Search for the cell housing the specified text and yield its [X, Y] center coordinate. 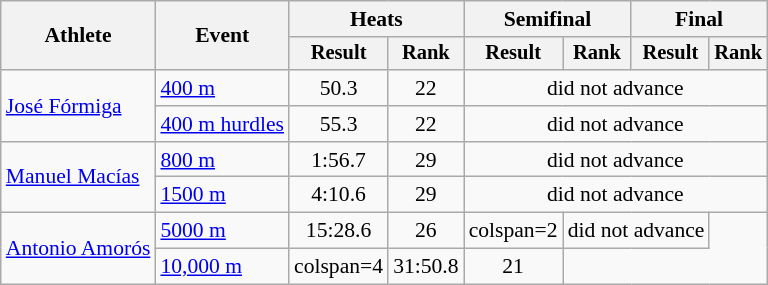
Athlete [78, 36]
15:28.6 [338, 231]
10,000 m [222, 267]
31:50.8 [426, 267]
Semifinal [548, 19]
colspan=2 [514, 231]
4:10.6 [338, 195]
5000 m [222, 231]
400 m [222, 88]
1500 m [222, 195]
55.3 [338, 124]
Heats [376, 19]
400 m hurdles [222, 124]
800 m [222, 160]
1:56.7 [338, 160]
21 [514, 267]
colspan=4 [338, 267]
José Fórmiga [78, 106]
Event [222, 36]
Antonio Amorós [78, 248]
Manuel Macías [78, 178]
26 [426, 231]
50.3 [338, 88]
Final [699, 19]
